Locate the cell with the specified text and output its (X, Y) center coordinate. 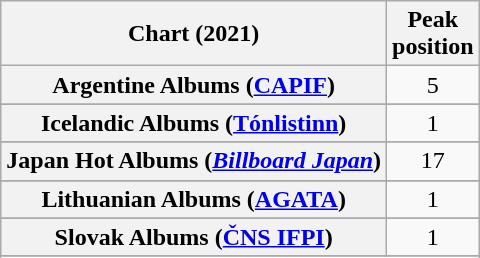
Argentine Albums (CAPIF) (194, 85)
Japan Hot Albums (Billboard Japan) (194, 161)
17 (433, 161)
Lithuanian Albums (AGATA) (194, 199)
5 (433, 85)
Slovak Albums (ČNS IFPI) (194, 237)
Peakposition (433, 34)
Chart (2021) (194, 34)
Icelandic Albums (Tónlistinn) (194, 123)
